Output the (x, y) coordinate of the center of the cell containing the given text.  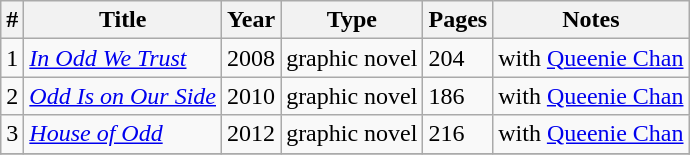
216 (458, 134)
Year (252, 20)
Pages (458, 20)
2008 (252, 58)
186 (458, 96)
2012 (252, 134)
2010 (252, 96)
In Odd We Trust (123, 58)
House of Odd (123, 134)
1 (12, 58)
Odd Is on Our Side (123, 96)
2 (12, 96)
Notes (591, 20)
3 (12, 134)
Type (352, 20)
Title (123, 20)
204 (458, 58)
# (12, 20)
